For the text-containing cell, return its midpoint in (X, Y) coordinate format. 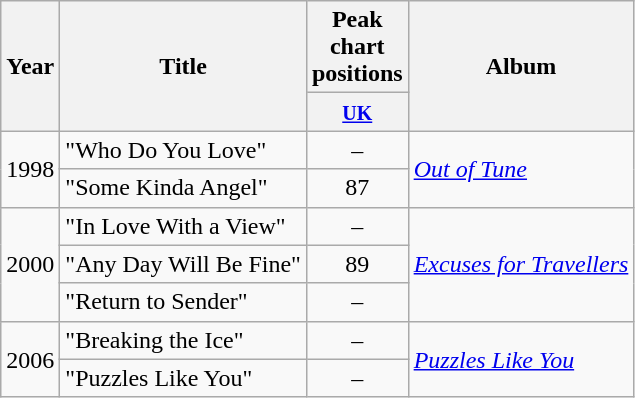
"In Love With a View" (184, 226)
Title (184, 66)
Album (521, 66)
Excuses for Travellers (521, 264)
2006 (30, 359)
Puzzles Like You (521, 359)
89 (357, 264)
2000 (30, 264)
"Some Kinda Angel" (184, 188)
Year (30, 66)
87 (357, 188)
"Breaking the Ice" (184, 340)
"Puzzles Like You" (184, 378)
"Return to Sender" (184, 302)
"Who Do You Love" (184, 150)
Peak chart positions (357, 47)
UK (357, 112)
"Any Day Will Be Fine" (184, 264)
1998 (30, 169)
Out of Tune (521, 169)
